Locate the cell with the specified text and output its (x, y) center coordinate. 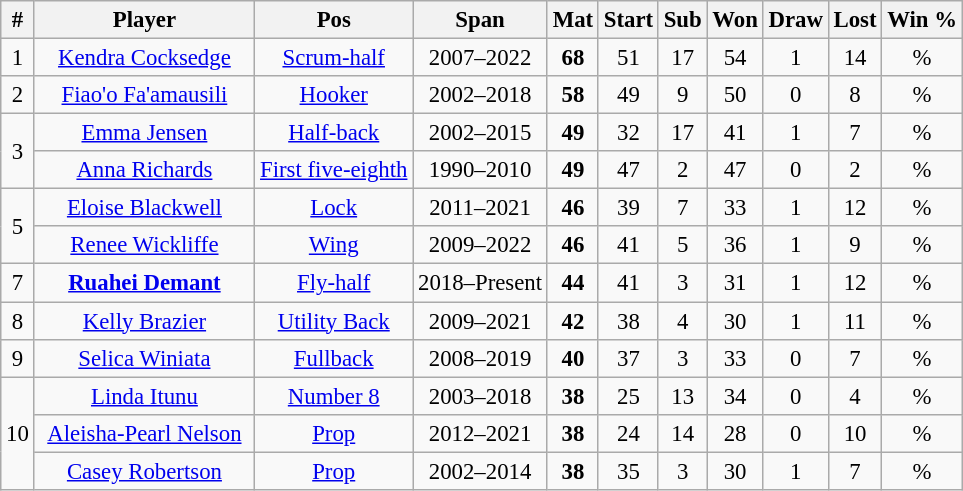
2018–Present (480, 283)
54 (735, 58)
42 (572, 321)
Aleisha-Pearl Nelson (144, 433)
2002–2014 (480, 471)
25 (628, 396)
34 (735, 396)
# (18, 20)
Eloise Blackwell (144, 208)
Anna Richards (144, 170)
Span (480, 20)
58 (572, 95)
Pos (334, 20)
Lost (855, 20)
36 (735, 245)
Kendra Cocksedge (144, 58)
28 (735, 433)
Start (628, 20)
35 (628, 471)
Number 8 (334, 396)
2002–2018 (480, 95)
Player (144, 20)
2011–2021 (480, 208)
Emma Jensen (144, 133)
Ruahei Demant (144, 283)
2002–2015 (480, 133)
Half-back (334, 133)
13 (682, 396)
Scrum-half (334, 58)
Wing (334, 245)
32 (628, 133)
44 (572, 283)
2009–2021 (480, 321)
Win % (922, 20)
40 (572, 358)
24 (628, 433)
2012–2021 (480, 433)
31 (735, 283)
1990–2010 (480, 170)
50 (735, 95)
51 (628, 58)
Sub (682, 20)
37 (628, 358)
Fiao'o Fa'amausili (144, 95)
Selica Winiata (144, 358)
Fullback (334, 358)
2008–2019 (480, 358)
Hooker (334, 95)
2009–2022 (480, 245)
Won (735, 20)
Utility Back (334, 321)
39 (628, 208)
68 (572, 58)
Fly-half (334, 283)
Draw (796, 20)
2003–2018 (480, 396)
First five-eighth (334, 170)
Linda Itunu (144, 396)
11 (855, 321)
Lock (334, 208)
Casey Robertson (144, 471)
Renee Wickliffe (144, 245)
2007–2022 (480, 58)
Kelly Brazier (144, 321)
Mat (572, 20)
